Provide the (X, Y) coordinate of the cell's center where the given text is located.  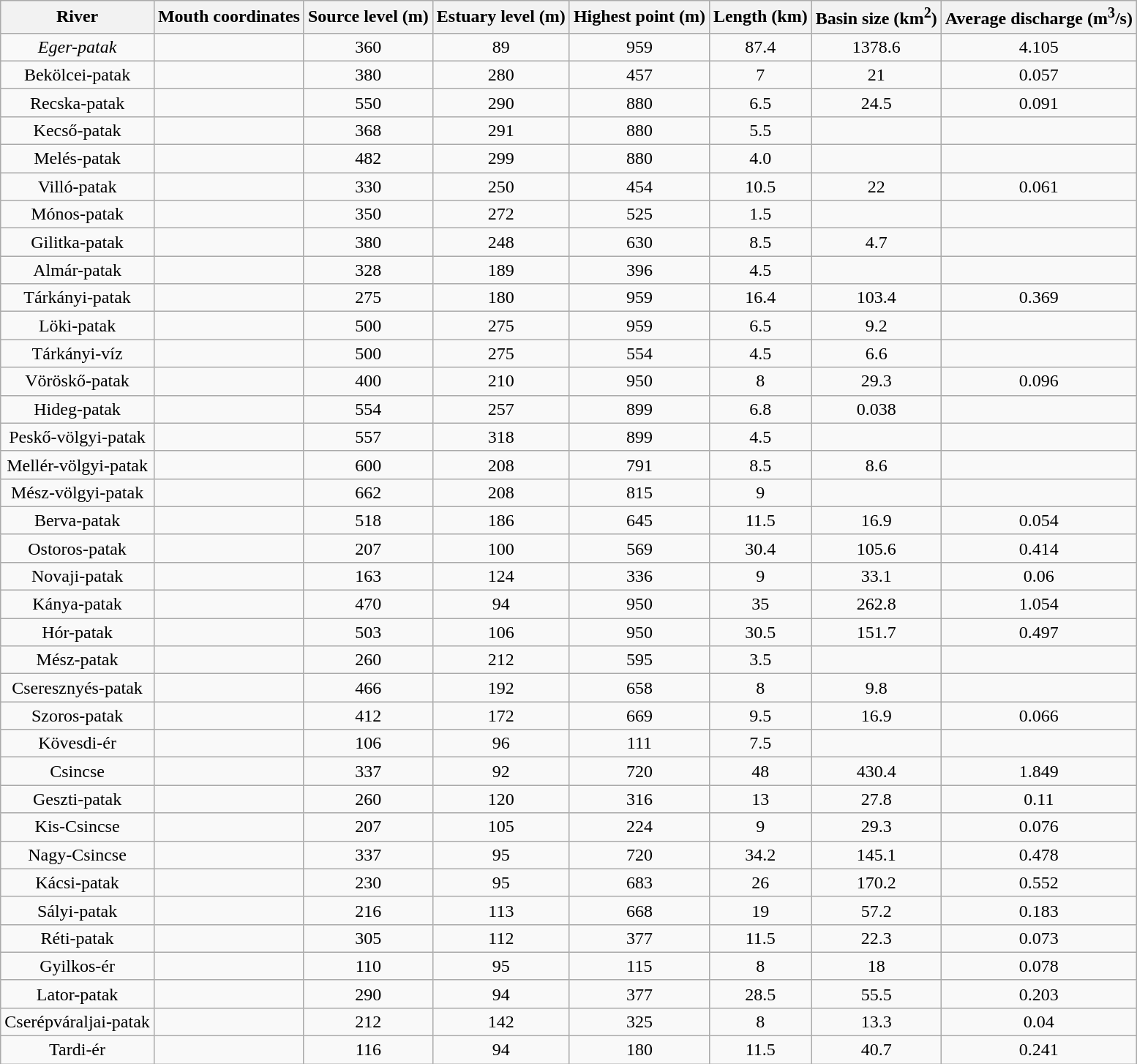
0.06 (1039, 576)
248 (500, 242)
396 (639, 270)
250 (500, 187)
Löki-patak (78, 326)
1378.6 (877, 47)
557 (368, 437)
48 (760, 771)
115 (639, 966)
Eger-patak (78, 47)
330 (368, 187)
Melés-patak (78, 159)
Recska-patak (78, 102)
791 (639, 465)
683 (639, 883)
457 (639, 75)
630 (639, 242)
89 (500, 47)
368 (368, 130)
316 (639, 799)
Novaji-patak (78, 576)
Szoros-patak (78, 716)
26 (760, 883)
Highest point (m) (639, 18)
Mész-völgyi-patak (78, 492)
318 (500, 437)
595 (639, 660)
Kis-Csincse (78, 827)
120 (500, 799)
92 (500, 771)
24.5 (877, 102)
1.054 (1039, 604)
55.5 (877, 994)
325 (639, 1022)
Kövesdi-ér (78, 743)
Length (km) (760, 18)
Kecső-patak (78, 130)
28.5 (760, 994)
96 (500, 743)
Mellér-völgyi-patak (78, 465)
Estuary level (m) (500, 18)
192 (500, 688)
22 (877, 187)
550 (368, 102)
291 (500, 130)
Basin size (km2) (877, 18)
18 (877, 966)
0.369 (1039, 298)
Csincse (78, 771)
Villó-patak (78, 187)
Average discharge (m3/s) (1039, 18)
21 (877, 75)
9.5 (760, 716)
Vöröskő-patak (78, 381)
27.8 (877, 799)
Sályi-patak (78, 910)
430.4 (877, 771)
305 (368, 938)
400 (368, 381)
Kánya-patak (78, 604)
9.2 (877, 326)
Peskő-völgyi-patak (78, 437)
0.096 (1039, 381)
Source level (m) (368, 18)
4.0 (760, 159)
57.2 (877, 910)
Réti-patak (78, 938)
815 (639, 492)
172 (500, 716)
34.2 (760, 855)
669 (639, 716)
Berva-patak (78, 520)
503 (368, 632)
19 (760, 910)
110 (368, 966)
116 (368, 1050)
0.076 (1039, 827)
350 (368, 214)
Tárkányi-patak (78, 298)
454 (639, 187)
0.04 (1039, 1022)
7 (760, 75)
600 (368, 465)
Gyilkos-ér (78, 966)
6.8 (760, 409)
Mész-patak (78, 660)
Gilitka-patak (78, 242)
7.5 (760, 743)
257 (500, 409)
280 (500, 75)
Mouth coordinates (228, 18)
Tárkányi-víz (78, 353)
170.2 (877, 883)
151.7 (877, 632)
0.11 (1039, 799)
Lator-patak (78, 994)
145.1 (877, 855)
3.5 (760, 660)
0.078 (1039, 966)
6.6 (877, 353)
262.8 (877, 604)
470 (368, 604)
112 (500, 938)
230 (368, 883)
0.091 (1039, 102)
1.849 (1039, 771)
0.057 (1039, 75)
186 (500, 520)
113 (500, 910)
662 (368, 492)
10.5 (760, 187)
4.7 (877, 242)
0.066 (1039, 716)
16.4 (760, 298)
299 (500, 159)
1.5 (760, 214)
33.1 (877, 576)
87.4 (760, 47)
Ostoros-patak (78, 548)
40.7 (877, 1050)
103.4 (877, 298)
35 (760, 604)
4.105 (1039, 47)
0.552 (1039, 883)
Hideg-patak (78, 409)
466 (368, 688)
412 (368, 716)
668 (639, 910)
Mónos-patak (78, 214)
9.8 (877, 688)
105.6 (877, 548)
Kácsi-patak (78, 883)
5.5 (760, 130)
518 (368, 520)
111 (639, 743)
Geszti-patak (78, 799)
0.497 (1039, 632)
189 (500, 270)
0.054 (1039, 520)
Tardi-ér (78, 1050)
163 (368, 576)
224 (639, 827)
569 (639, 548)
525 (639, 214)
8.6 (877, 465)
Cserépváraljai-patak (78, 1022)
0.183 (1039, 910)
22.3 (877, 938)
0.038 (877, 409)
13.3 (877, 1022)
658 (639, 688)
482 (368, 159)
0.073 (1039, 938)
0.478 (1039, 855)
124 (500, 576)
30.4 (760, 548)
336 (639, 576)
272 (500, 214)
105 (500, 827)
360 (368, 47)
30.5 (760, 632)
100 (500, 548)
Cseresznyés-patak (78, 688)
Bekölcei-patak (78, 75)
0.241 (1039, 1050)
Hór-patak (78, 632)
13 (760, 799)
216 (368, 910)
0.414 (1039, 548)
Nagy-Csincse (78, 855)
328 (368, 270)
0.203 (1039, 994)
142 (500, 1022)
645 (639, 520)
Almár-patak (78, 270)
0.061 (1039, 187)
River (78, 18)
210 (500, 381)
